Locate the cell with the specified text and output its (x, y) center coordinate. 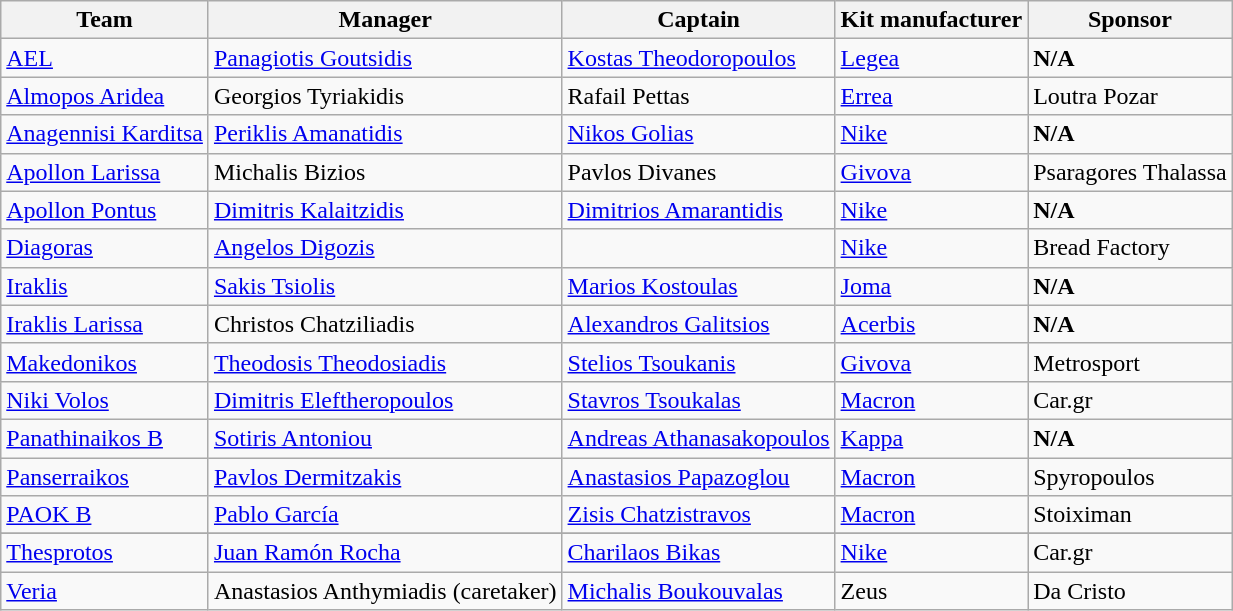
Diagoras (105, 248)
Panathinaikos B (105, 438)
Legea (932, 58)
Spyropoulos (1130, 477)
Dimitris Eleftheropoulos (385, 400)
Pavlos Dermitzakis (385, 477)
Michalis Bizios (385, 172)
Manager (385, 20)
Niki Volos (105, 400)
Stelios Tsoukanis (698, 362)
Dimitrios Amarantidis (698, 210)
Charilaos Bikas (698, 553)
Theodosis Theodosiadis (385, 362)
Periklis Amanatidis (385, 134)
Apollon Pontus (105, 210)
Juan Ramón Rocha (385, 553)
Team (105, 20)
Andreas Athanasakopoulos (698, 438)
Nikos Golias (698, 134)
Anastasios Papazoglou (698, 477)
Alexandros Galitsios (698, 324)
AEL (105, 58)
Kit manufacturer (932, 20)
Makedonikos (105, 362)
Veria (105, 591)
Bread Factory (1130, 248)
Kappa (932, 438)
Errea (932, 96)
Iraklis (105, 286)
Sakis Tsiolis (385, 286)
Joma (932, 286)
Loutra Pozar (1130, 96)
Zeus (932, 591)
Zisis Chatzistravos (698, 515)
Anastasios Anthymiadis (caretaker) (385, 591)
Marios Kostoulas (698, 286)
Stavros Tsoukalas (698, 400)
Panagiotis Goutsidis (385, 58)
Stoiximan (1130, 515)
Pablo García (385, 515)
PAOK B (105, 515)
Acerbis (932, 324)
Da Cristo (1130, 591)
Angelos Digozis (385, 248)
Christos Chatziliadis (385, 324)
Anagennisi Karditsa (105, 134)
Kostas Theodoropoulos (698, 58)
Psaragores Thalassa (1130, 172)
Michalis Boukouvalas (698, 591)
Thesprotos (105, 553)
Metrosport (1130, 362)
Panserraikos (105, 477)
Iraklis Larissa (105, 324)
Apollon Larissa (105, 172)
Captain (698, 20)
Rafail Pettas (698, 96)
Sotiris Antoniou (385, 438)
Sponsor (1130, 20)
Pavlos Divanes (698, 172)
Georgios Tyriakidis (385, 96)
Almopos Aridea (105, 96)
Dimitris Kalaitzidis (385, 210)
